Pinpoint the cell where the given text exists, returning its [x, y] midpoint coordinate. 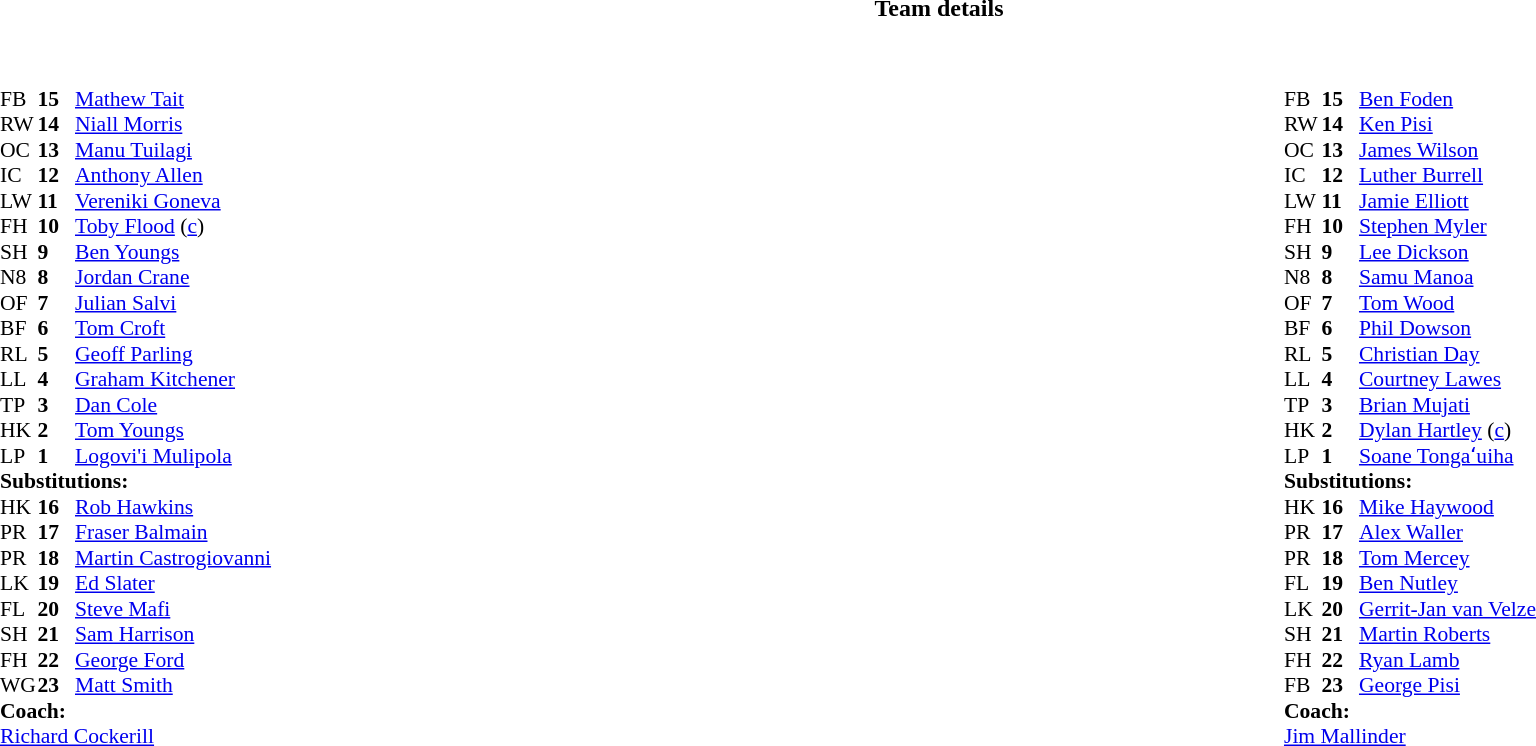
Ben Nutley [1448, 583]
Ken Pisi [1448, 125]
Jamie Elliott [1448, 201]
Tom Mercey [1448, 558]
James Wilson [1448, 150]
Sam Harrison [173, 635]
Steve Mafi [173, 609]
Anthony Allen [173, 175]
Soane Tongaʻuiha [1448, 456]
Alex Waller [1448, 533]
Mathew Tait [173, 99]
George Pisi [1448, 685]
Phil Dowson [1448, 329]
Courtney Lawes [1448, 379]
Samu Manoa [1448, 277]
Toby Flood (c) [173, 227]
Martin Castrogiovanni [173, 558]
Dylan Hartley (c) [1448, 431]
Ryan Lamb [1448, 660]
Luther Burrell [1448, 175]
Stephen Myler [1448, 227]
Jordan Crane [173, 277]
Ben Youngs [173, 252]
Gerrit-Jan van Velze [1448, 609]
Tom Croft [173, 329]
Mike Haywood [1448, 507]
Tom Youngs [173, 431]
Brian Mujati [1448, 405]
Geoff Parling [173, 354]
Graham Kitchener [173, 379]
Julian Salvi [173, 303]
Manu Tuilagi [173, 150]
Matt Smith [173, 685]
Dan Cole [173, 405]
Rob Hawkins [173, 507]
Fraser Balmain [173, 533]
Christian Day [1448, 354]
Ed Slater [173, 583]
Ben Foden [1448, 99]
Lee Dickson [1448, 252]
WG [19, 685]
Martin Roberts [1448, 635]
George Ford [173, 660]
Tom Wood [1448, 303]
Logovi'i Mulipola [173, 456]
Niall Morris [173, 125]
Vereniki Goneva [173, 201]
